Pinpoint the cell where the given text exists, returning its (X, Y) midpoint coordinate. 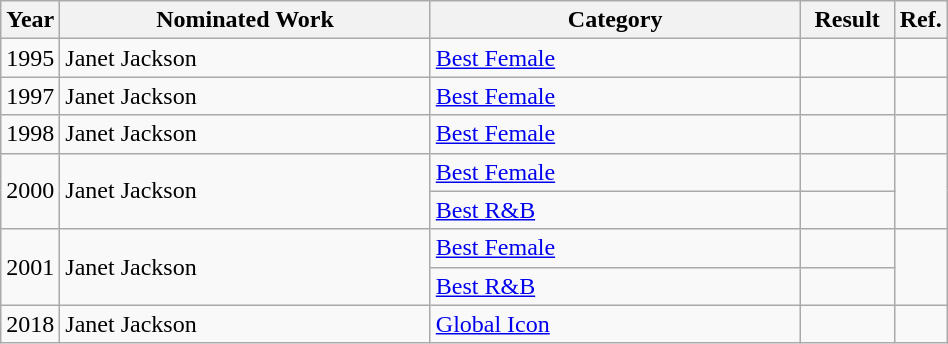
Ref. (920, 20)
2018 (30, 324)
Nominated Work (245, 20)
2000 (30, 191)
1997 (30, 96)
Category (615, 20)
Result (847, 20)
1995 (30, 58)
2001 (30, 267)
Global Icon (615, 324)
Year (30, 20)
1998 (30, 134)
